Return the (X, Y) coordinate for the center point of the cell that contains the specified text.  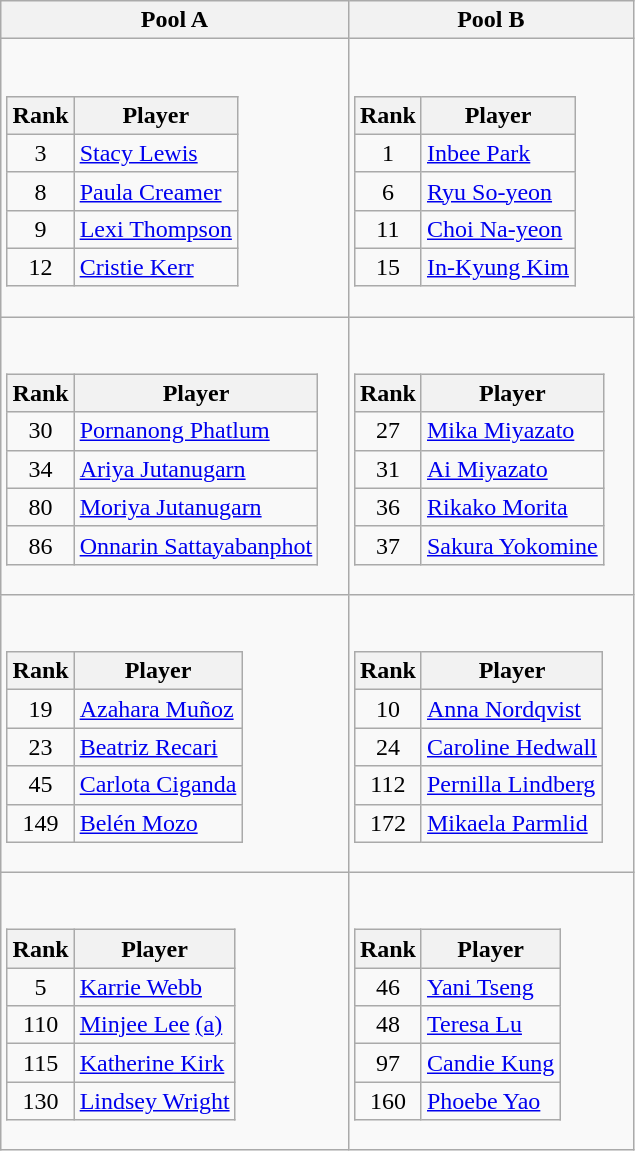
Azahara Muñoz (158, 709)
Katherine Kirk (154, 1063)
23 (40, 747)
130 (40, 1101)
115 (40, 1063)
Onnarin Sattayabanphot (196, 545)
Pool B (490, 20)
9 (40, 229)
31 (388, 469)
48 (388, 1025)
Pornanong Phatlum (196, 431)
Teresa Lu (490, 1025)
Yani Tseng (490, 987)
Minjee Lee (a) (154, 1025)
Carlota Ciganda (158, 785)
Sakura Yokomine (512, 545)
24 (388, 747)
Caroline Hedwall (512, 747)
Mikaela Parmlid (512, 823)
160 (388, 1101)
11 (388, 229)
37 (388, 545)
Moriya Jutanugarn (196, 507)
Rank Player 30 Pornanong Phatlum 34 Ariya Jutanugarn 80 Moriya Jutanugarn 86 Onnarin Sattayabanphot (174, 456)
Choi Na-yeon (498, 229)
27 (388, 431)
Candie Kung (490, 1063)
Pernilla Lindberg (512, 785)
Phoebe Yao (490, 1101)
5 (40, 987)
8 (40, 191)
Ariya Jutanugarn (196, 469)
6 (388, 191)
Inbee Park (498, 153)
Rank Player 1 Inbee Park 6 Ryu So-yeon 11 Choi Na-yeon 15 In-Kyung Kim (490, 178)
30 (40, 431)
172 (388, 823)
10 (388, 709)
Rank Player 3 Stacy Lewis 8 Paula Creamer 9 Lexi Thompson 12 Cristie Kerr (174, 178)
Ryu So-yeon (498, 191)
In-Kyung Kim (498, 267)
19 (40, 709)
1 (388, 153)
80 (40, 507)
Rank Player 5 Karrie Webb 110 Minjee Lee (a) 115 Katherine Kirk 130 Lindsey Wright (174, 1011)
Rank Player 27 Mika Miyazato 31 Ai Miyazato 36 Rikako Morita 37 Sakura Yokomine (490, 456)
3 (40, 153)
Beatriz Recari (158, 747)
12 (40, 267)
Karrie Webb (154, 987)
36 (388, 507)
Lexi Thompson (156, 229)
110 (40, 1025)
Rank Player 46 Yani Tseng 48 Teresa Lu 97 Candie Kung 160 Phoebe Yao (490, 1011)
Rank Player 19 Azahara Muñoz 23 Beatriz Recari 45 Carlota Ciganda 149 Belén Mozo (174, 734)
45 (40, 785)
149 (40, 823)
Anna Nordqvist (512, 709)
Paula Creamer (156, 191)
Rikako Morita (512, 507)
Cristie Kerr (156, 267)
Ai Miyazato (512, 469)
Pool A (174, 20)
86 (40, 545)
Belén Mozo (158, 823)
Rank Player 10 Anna Nordqvist 24 Caroline Hedwall 112 Pernilla Lindberg 172 Mikaela Parmlid (490, 734)
34 (40, 469)
Lindsey Wright (154, 1101)
112 (388, 785)
46 (388, 987)
Mika Miyazato (512, 431)
15 (388, 267)
Stacy Lewis (156, 153)
97 (388, 1063)
